Extract the (x, y) coordinate from the center of the cell holding the provided text.  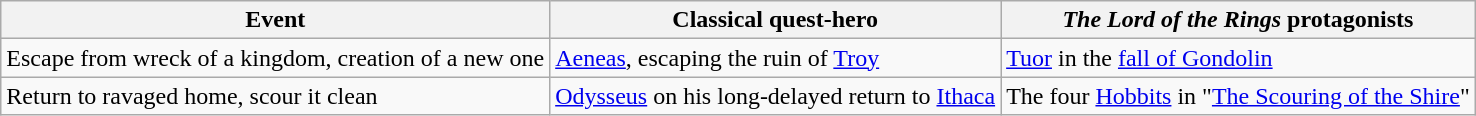
Classical quest-hero (776, 20)
The four Hobbits in "The Scouring of the Shire" (1238, 96)
Aeneas, escaping the ruin of Troy (776, 58)
Escape from wreck of a kingdom, creation of a new one (276, 58)
The Lord of the Rings protagonists (1238, 20)
Event (276, 20)
Odysseus on his long-delayed return to Ithaca (776, 96)
Return to ravaged home, scour it clean (276, 96)
Tuor in the fall of Gondolin (1238, 58)
